Locate the cell with the specified text and output its (X, Y) center coordinate. 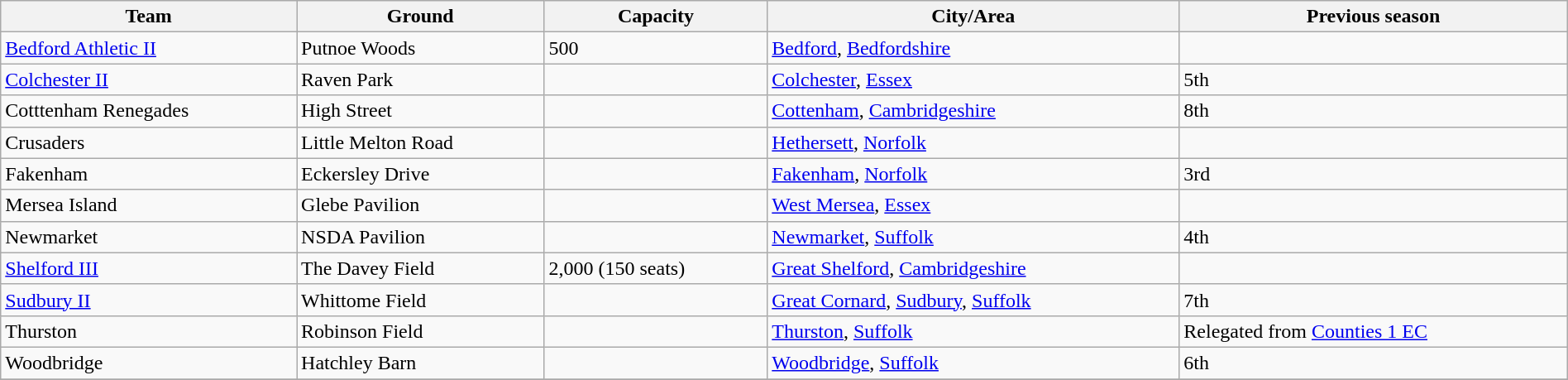
6th (1373, 363)
Cotttenham Renegades (149, 111)
Colchester II (149, 79)
Woodbridge, Suffolk (973, 363)
Newmarket (149, 237)
Hethersett, Norfolk (973, 142)
Sudbury II (149, 300)
Eckersley Drive (420, 174)
West Mersea, Essex (973, 205)
5th (1373, 79)
4th (1373, 237)
Thurston, Suffolk (973, 331)
Previous season (1373, 17)
Great Cornard, Sudbury, Suffolk (973, 300)
Hatchley Barn (420, 363)
Great Shelford, Cambridgeshire (973, 268)
Woodbridge (149, 363)
Crusaders (149, 142)
Little Melton Road (420, 142)
The Davey Field (420, 268)
Bedford Athletic II (149, 48)
Colchester, Essex (973, 79)
Bedford, Bedfordshire (973, 48)
7th (1373, 300)
Mersea Island (149, 205)
Glebe Pavilion (420, 205)
Thurston (149, 331)
Newmarket, Suffolk (973, 237)
Relegated from Counties 1 EC (1373, 331)
Raven Park (420, 79)
Fakenham, Norfolk (973, 174)
Team (149, 17)
3rd (1373, 174)
2,000 (150 seats) (656, 268)
Capacity (656, 17)
Putnoe Woods (420, 48)
Whittome Field (420, 300)
NSDA Pavilion (420, 237)
500 (656, 48)
Fakenham (149, 174)
Shelford III (149, 268)
Robinson Field (420, 331)
Ground (420, 17)
High Street (420, 111)
Cottenham, Cambridgeshire (973, 111)
8th (1373, 111)
City/Area (973, 17)
